Extract the [x, y] coordinate from the center of the cell holding the provided text.  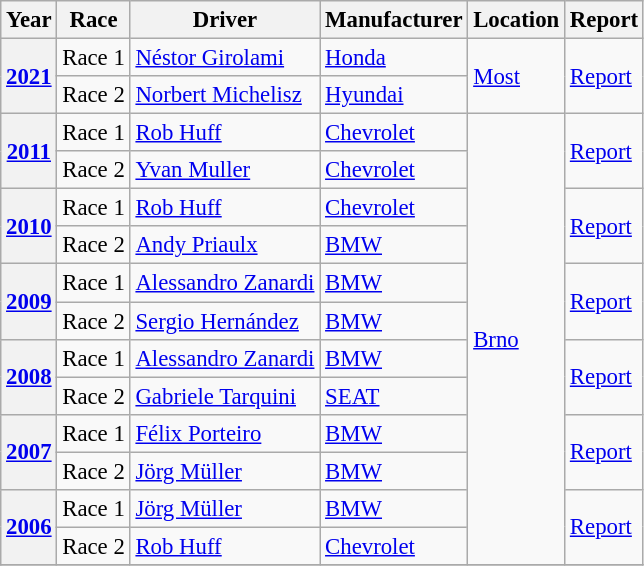
2010 [29, 226]
Driver [225, 20]
Most [516, 76]
Norbert Michelisz [225, 95]
Hyundai [394, 95]
Brno [516, 340]
2011 [29, 152]
Gabriele Tarquini [225, 396]
2009 [29, 302]
Honda [394, 58]
2008 [29, 376]
Year [29, 20]
2021 [29, 76]
SEAT [394, 396]
Sergio Hernández [225, 321]
Andy Priaulx [225, 245]
Félix Porteiro [225, 433]
Manufacturer [394, 20]
Race [94, 20]
Location [516, 20]
2006 [29, 528]
2007 [29, 452]
Yvan Muller [225, 170]
Néstor Girolami [225, 58]
